Pinpoint the cell where the given text exists, returning its [x, y] midpoint coordinate. 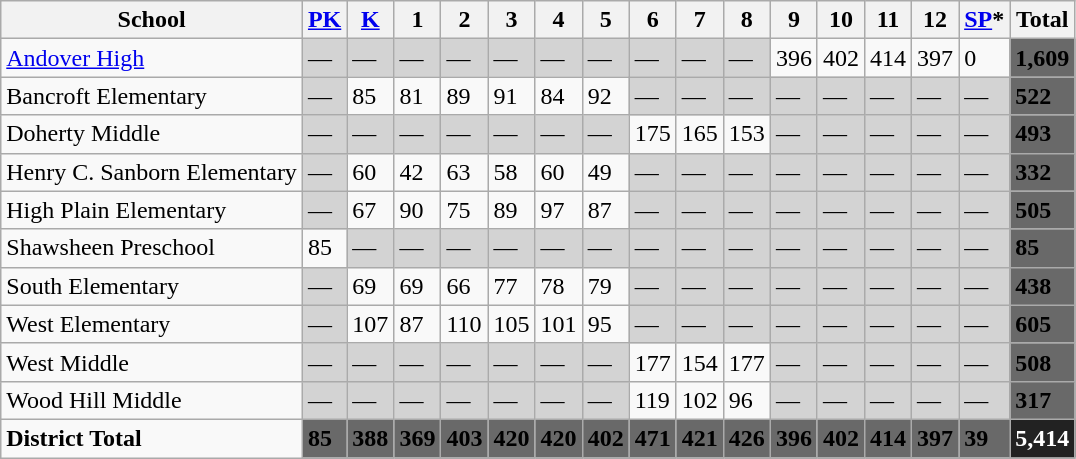
78 [558, 286]
South Elementary [152, 286]
4 [558, 20]
95 [606, 324]
9 [794, 20]
403 [464, 438]
1 [418, 20]
438 [1042, 286]
10 [840, 20]
8 [746, 20]
81 [418, 96]
0 [984, 58]
90 [418, 210]
97 [558, 210]
508 [1042, 362]
175 [652, 134]
77 [512, 286]
522 [1042, 96]
101 [558, 324]
317 [1042, 400]
Henry C. Sanborn Elementary [152, 172]
K [370, 20]
426 [746, 438]
58 [512, 172]
471 [652, 438]
39 [984, 438]
84 [558, 96]
Wood Hill Middle [152, 400]
91 [512, 96]
5,414 [1042, 438]
Shawsheen Preschool [152, 248]
63 [464, 172]
11 [888, 20]
332 [1042, 172]
153 [746, 134]
102 [700, 400]
493 [1042, 134]
119 [652, 400]
Andover High [152, 58]
West Middle [152, 362]
605 [1042, 324]
67 [370, 210]
49 [606, 172]
West Elementary [152, 324]
79 [606, 286]
105 [512, 324]
1,609 [1042, 58]
421 [700, 438]
High Plain Elementary [152, 210]
5 [606, 20]
369 [418, 438]
6 [652, 20]
12 [936, 20]
92 [606, 96]
66 [464, 286]
Total [1042, 20]
2 [464, 20]
154 [700, 362]
District Total [152, 438]
165 [700, 134]
SP* [984, 20]
Bancroft Elementary [152, 96]
96 [746, 400]
505 [1042, 210]
3 [512, 20]
110 [464, 324]
Doherty Middle [152, 134]
School [152, 20]
PK [324, 20]
107 [370, 324]
42 [418, 172]
75 [464, 210]
7 [700, 20]
388 [370, 438]
